Find where the given text appears and provide that cell's center as [x, y] coordinate. 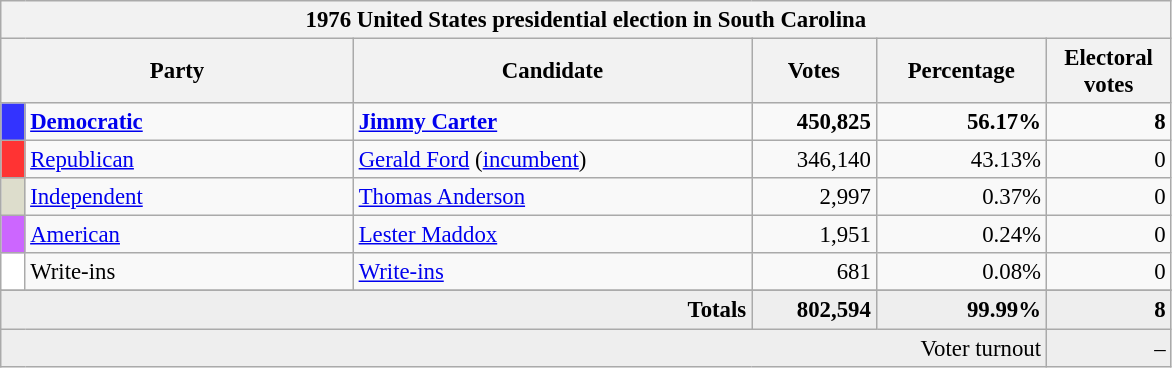
Thomas Anderson [552, 197]
Independent [189, 197]
Republican [189, 160]
Candidate [552, 72]
346,140 [814, 160]
Gerald Ford (incumbent) [552, 160]
0.37% [961, 197]
99.99% [961, 310]
43.13% [961, 160]
1,951 [814, 235]
Democratic [189, 122]
Totals [376, 310]
Voter turnout [524, 348]
American [189, 235]
56.17% [961, 122]
Votes [814, 72]
681 [814, 273]
802,594 [814, 310]
1976 United States presidential election in South Carolina [586, 20]
0.08% [961, 273]
2,997 [814, 197]
Jimmy Carter [552, 122]
Percentage [961, 72]
Electoral votes [1108, 72]
450,825 [814, 122]
– [1108, 348]
Lester Maddox [552, 235]
Party [178, 72]
0.24% [961, 235]
